Output the [X, Y] coordinate of the center of the cell containing the given text.  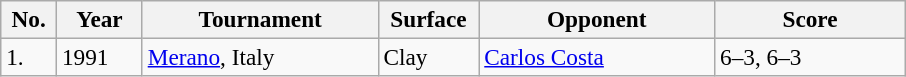
1991 [100, 57]
Carlos Costa [597, 57]
Year [100, 19]
No. [29, 19]
1. [29, 57]
Score [810, 19]
Surface [428, 19]
Opponent [597, 19]
6–3, 6–3 [810, 57]
Tournament [260, 19]
Merano, Italy [260, 57]
Clay [428, 57]
